Find where the given text appears and provide that cell's center as [X, Y] coordinate. 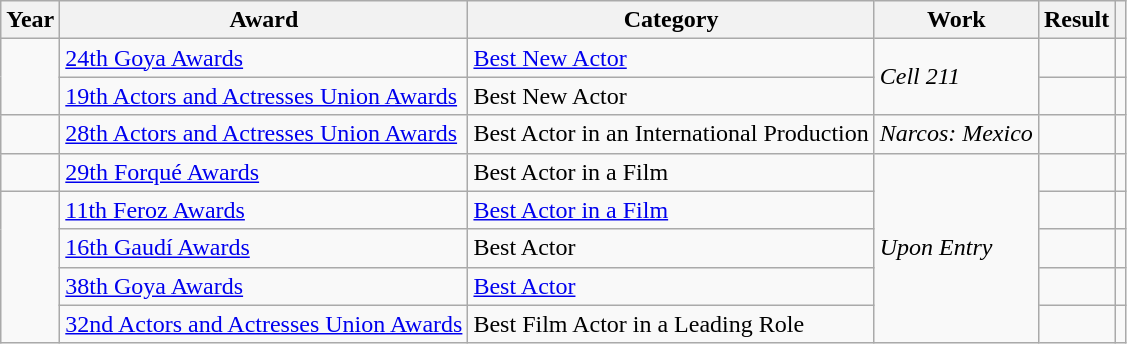
Cell 211 [956, 77]
Award [264, 20]
Upon Entry [956, 248]
24th Goya Awards [264, 58]
Category [671, 20]
11th Feroz Awards [264, 210]
Best Film Actor in a Leading Role [671, 324]
16th Gaudí Awards [264, 248]
Narcos: Mexico [956, 134]
19th Actors and Actresses Union Awards [264, 96]
Best Actor in an International Production [671, 134]
28th Actors and Actresses Union Awards [264, 134]
Year [30, 20]
29th Forqué Awards [264, 172]
Work [956, 20]
32nd Actors and Actresses Union Awards [264, 324]
38th Goya Awards [264, 286]
Result [1076, 20]
